Provide the [x, y] coordinate of the cell's center where the given text is located.  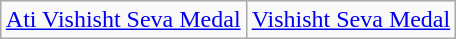
Ati Vishisht Seva Medal [123, 20]
Vishisht Seva Medal [351, 20]
